From the cell containing the given text, extract its center point as (X, Y) coordinate. 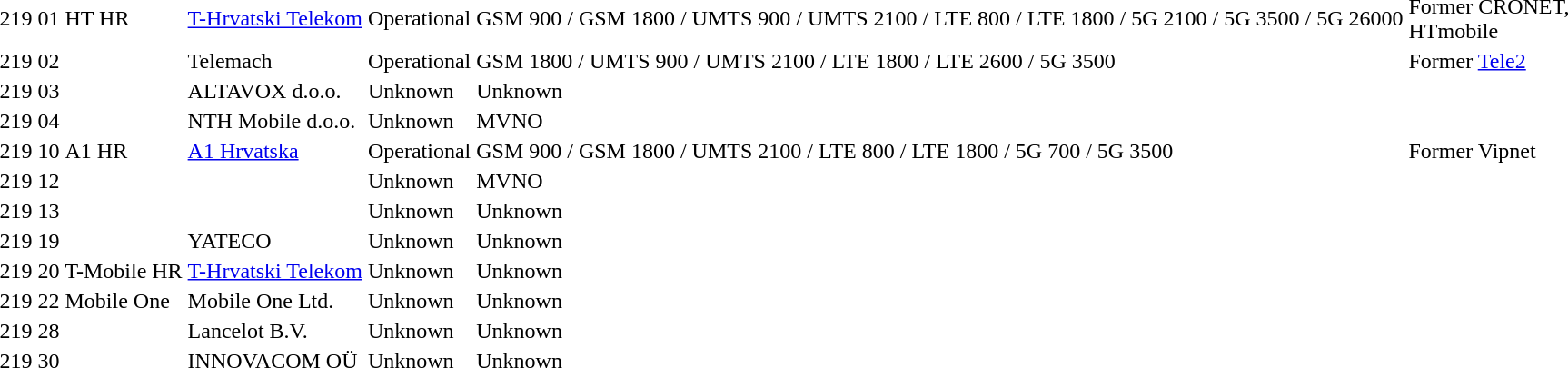
Telemach (274, 61)
20 (49, 271)
GSM 900 / GSM 1800 / UMTS 2100 / LTE 800 / LTE 1800 / 5G 700 / 5G 3500 (939, 151)
12 (49, 181)
A1 HR (124, 151)
28 (49, 331)
Mobile One Ltd. (274, 301)
GSM 1800 / UMTS 900 / UMTS 2100 / LTE 1800 / LTE 2600 / 5G 3500 (939, 61)
T-Hrvatski Telekom (274, 271)
NTH Mobile d.o.o. (274, 121)
19 (49, 241)
A1 Hrvatska (274, 151)
10 (49, 151)
Lancelot B.V. (274, 331)
YATECO (274, 241)
13 (49, 211)
Mobile One (124, 301)
ALTAVOX d.o.o. (274, 91)
02 (49, 61)
T-Mobile HR (124, 271)
03 (49, 91)
22 (49, 301)
04 (49, 121)
